Determine the [x, y] coordinate at the center of the cell enclosing the given text.  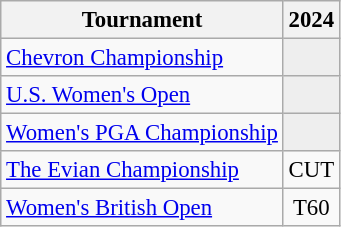
T60 [311, 208]
Women's PGA Championship [142, 133]
Tournament [142, 20]
Women's British Open [142, 208]
2024 [311, 20]
U.S. Women's Open [142, 95]
CUT [311, 170]
Chevron Championship [142, 58]
The Evian Championship [142, 170]
